Return (X, Y) of the center of cell containing provided text 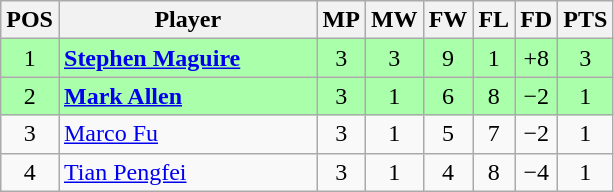
Tian Pengfei (188, 172)
7 (494, 134)
MW (394, 20)
6 (448, 96)
FL (494, 20)
MP (341, 20)
Stephen Maguire (188, 58)
2 (30, 96)
FD (536, 20)
FW (448, 20)
−4 (536, 172)
Player (188, 20)
+8 (536, 58)
POS (30, 20)
5 (448, 134)
9 (448, 58)
PTS (586, 20)
Marco Fu (188, 134)
Mark Allen (188, 96)
